Return [X, Y] of the center of cell containing provided text 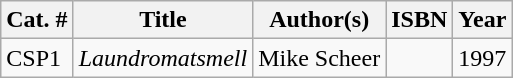
Cat. # [37, 20]
CSP1 [37, 58]
Laundromatsmell [163, 58]
Title [163, 20]
1997 [482, 58]
Mike Scheer [320, 58]
ISBN [420, 20]
Year [482, 20]
Author(s) [320, 20]
